For the text-containing cell, return its midpoint in [X, Y] coordinate format. 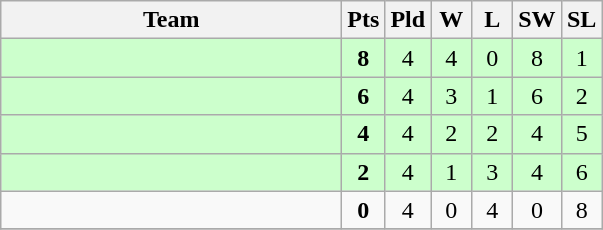
5 [582, 134]
Team [172, 20]
SL [582, 20]
L [492, 20]
Pld [408, 20]
W [452, 20]
Pts [364, 20]
SW [537, 20]
